Output the [x, y] coordinate of the center of the cell containing the given text.  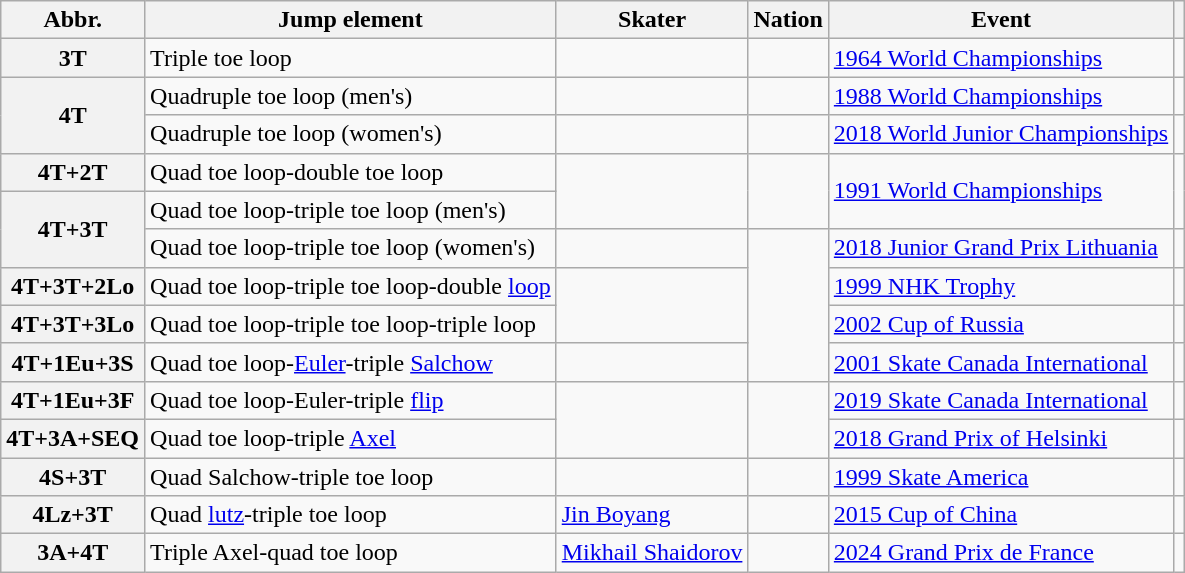
Quad toe loop-Euler-triple Salchow [351, 362]
4S+3T [73, 477]
Jump element [351, 20]
4T [73, 115]
4T+3A+SEQ [73, 438]
Jin Boyang [652, 515]
4T+1Eu+3S [73, 362]
2024 Grand Prix de France [1000, 553]
Triple toe loop [351, 58]
2015 Cup of China [1000, 515]
Quad toe loop-triple toe loop-triple loop [351, 324]
Quad Salchow-triple toe loop [351, 477]
1991 World Championships [1000, 191]
1964 World Championships [1000, 58]
4T+3T [73, 229]
1999 NHK Trophy [1000, 286]
Quadruple toe loop (men's) [351, 96]
Triple Axel-quad toe loop [351, 553]
2018 Junior Grand Prix Lithuania [1000, 248]
Quad toe loop-Euler-triple flip [351, 400]
Quad toe loop-triple Axel [351, 438]
2002 Cup of Russia [1000, 324]
Event [1000, 20]
Quad lutz-triple toe loop [351, 515]
Nation [788, 20]
Quad toe loop-triple toe loop (women's) [351, 248]
4T+3T+3Lo [73, 324]
4T+2T [73, 172]
1999 Skate America [1000, 477]
4T+1Eu+3F [73, 400]
Abbr. [73, 20]
2001 Skate Canada International [1000, 362]
2018 Grand Prix of Helsinki [1000, 438]
4Lz+3T [73, 515]
Skater [652, 20]
2018 World Junior Championships [1000, 134]
2019 Skate Canada International [1000, 400]
3T [73, 58]
1988 World Championships [1000, 96]
Quad toe loop-triple toe loop (men's) [351, 210]
Quad toe loop-double toe loop [351, 172]
Quad toe loop-triple toe loop-double loop [351, 286]
3A+4T [73, 553]
4T+3T+2Lo [73, 286]
Quadruple toe loop (women's) [351, 134]
Mikhail Shaidorov [652, 553]
